Detect which cell encompasses the target text, then output its [x, y] center coordinate. 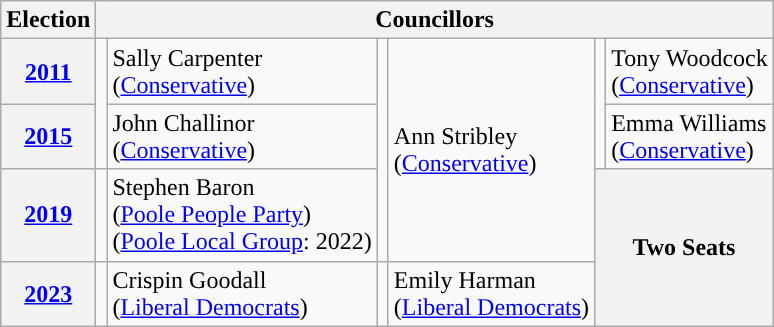
Stephen Baron(Poole People Party)(Poole Local Group: 2022) [242, 215]
Two Seats [684, 248]
Councillors [434, 20]
2019 [48, 215]
John Challinor(Conservative) [242, 136]
Crispin Goodall(Liberal Democrats) [242, 294]
Sally Carpenter(Conservative) [242, 72]
Tony Woodcock(Conservative) [690, 72]
Ann Stribley(Conservative) [491, 150]
Emma Williams(Conservative) [690, 136]
Election [48, 20]
Emily Harman(Liberal Democrats) [491, 294]
2011 [48, 72]
2015 [48, 136]
2023 [48, 294]
